Capture the cell that displays the provided text and extract its [x, y] central coordinate. 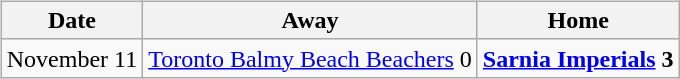
November 11 [72, 58]
Sarnia Imperials 3 [578, 58]
Home [578, 20]
Toronto Balmy Beach Beachers 0 [310, 58]
Away [310, 20]
Date [72, 20]
